Determine the (X, Y) coordinate at the center of the cell enclosing the given text.  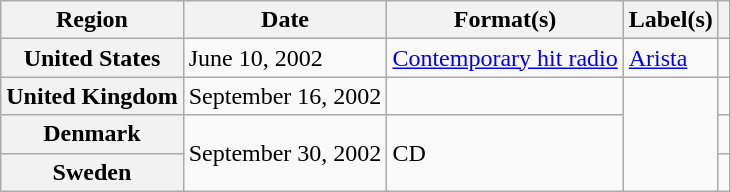
Denmark (92, 134)
Label(s) (670, 20)
September 16, 2002 (285, 96)
Date (285, 20)
Sweden (92, 172)
Arista (670, 58)
Region (92, 20)
Format(s) (505, 20)
Contemporary hit radio (505, 58)
United States (92, 58)
United Kingdom (92, 96)
CD (505, 153)
September 30, 2002 (285, 153)
June 10, 2002 (285, 58)
